Identify which cell holds the provided text, then report its [x, y] central coordinate. 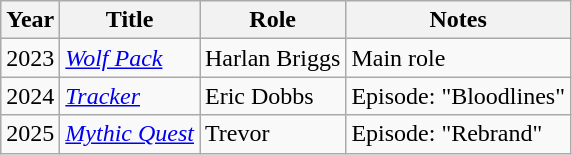
Wolf Pack [130, 58]
Role [273, 20]
Title [130, 20]
2023 [30, 58]
Trevor [273, 134]
Harlan Briggs [273, 58]
Notes [458, 20]
Mythic Quest [130, 134]
Main role [458, 58]
Episode: "Bloodlines" [458, 96]
2025 [30, 134]
Tracker [130, 96]
Year [30, 20]
Eric Dobbs [273, 96]
Episode: "Rebrand" [458, 134]
2024 [30, 96]
